Provide the (X, Y) coordinate of the cell's center where the given text is located.  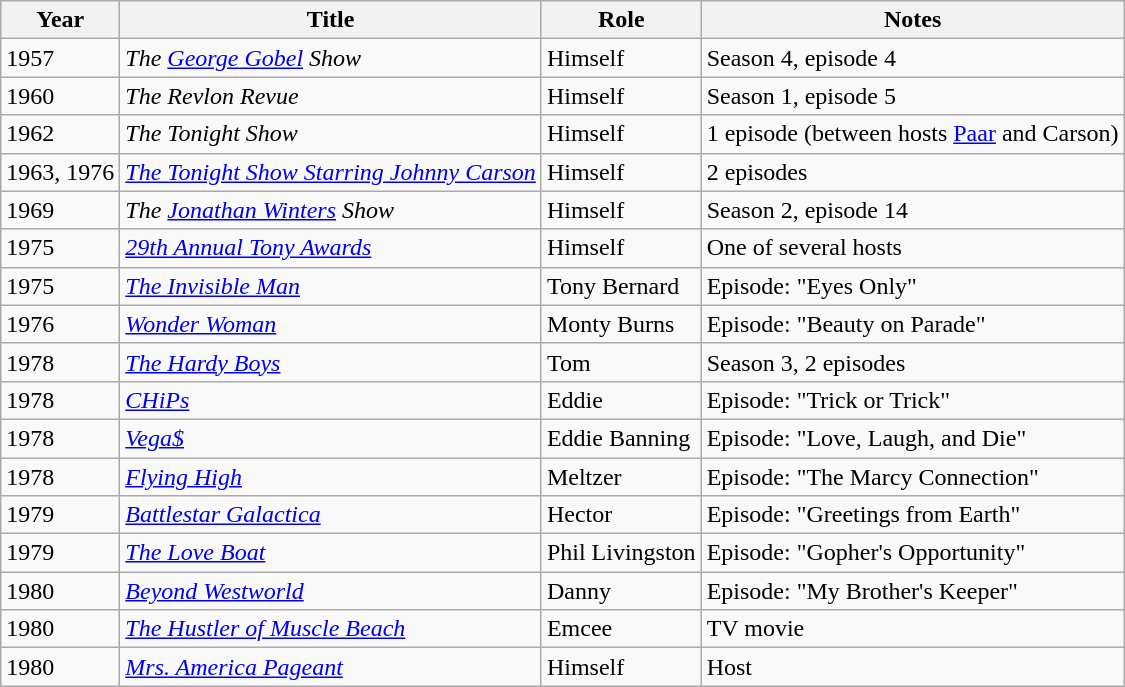
CHiPs (331, 400)
1962 (60, 134)
Vega$ (331, 438)
The Hustler of Muscle Beach (331, 629)
Episode: "Trick or Trick" (912, 400)
Phil Livingston (621, 553)
Eddie Banning (621, 438)
1969 (60, 210)
Host (912, 667)
TV movie (912, 629)
1963, 1976 (60, 172)
Year (60, 20)
One of several hosts (912, 248)
Episode: "Love, Laugh, and Die" (912, 438)
29th Annual Tony Awards (331, 248)
Season 4, episode 4 (912, 58)
Flying High (331, 477)
Season 2, episode 14 (912, 210)
Season 1, episode 5 (912, 96)
Battlestar Galactica (331, 515)
1976 (60, 324)
Role (621, 20)
Episode: "Eyes Only" (912, 286)
Tony Bernard (621, 286)
Episode: "Greetings from Earth" (912, 515)
Meltzer (621, 477)
The Tonight Show Starring Johnny Carson (331, 172)
The Hardy Boys (331, 362)
Season 3, 2 episodes (912, 362)
The Tonight Show (331, 134)
Mrs. America Pageant (331, 667)
1957 (60, 58)
Danny (621, 591)
Title (331, 20)
Episode: "Beauty on Parade" (912, 324)
Beyond Westworld (331, 591)
The Invisible Man (331, 286)
1 episode (between hosts Paar and Carson) (912, 134)
The Jonathan Winters Show (331, 210)
2 episodes (912, 172)
Episode: "The Marcy Connection" (912, 477)
Tom (621, 362)
Wonder Woman (331, 324)
The George Gobel Show (331, 58)
Monty Burns (621, 324)
The Love Boat (331, 553)
The Revlon Revue (331, 96)
Notes (912, 20)
Episode: "Gopher's Opportunity" (912, 553)
Episode: "My Brother's Keeper" (912, 591)
1960 (60, 96)
Eddie (621, 400)
Hector (621, 515)
Emcee (621, 629)
